Capture the cell that displays the provided text and extract its (X, Y) central coordinate. 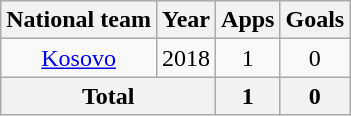
National team (79, 20)
2018 (186, 58)
Total (108, 96)
Kosovo (79, 58)
Year (186, 20)
Goals (315, 20)
Apps (248, 20)
